Pinpoint the cell where the given text exists, returning its [X, Y] midpoint coordinate. 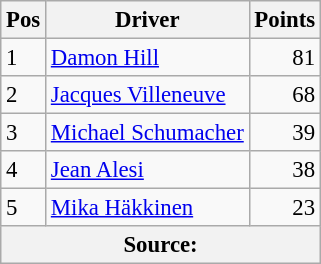
Mika Häkkinen [148, 208]
Jean Alesi [148, 170]
38 [284, 170]
Points [284, 20]
Source: [161, 245]
Michael Schumacher [148, 133]
4 [24, 170]
3 [24, 133]
2 [24, 95]
Pos [24, 20]
5 [24, 208]
23 [284, 208]
39 [284, 133]
Jacques Villeneuve [148, 95]
81 [284, 58]
Driver [148, 20]
68 [284, 95]
1 [24, 58]
Damon Hill [148, 58]
